Capture the cell that displays the provided text and extract its (x, y) central coordinate. 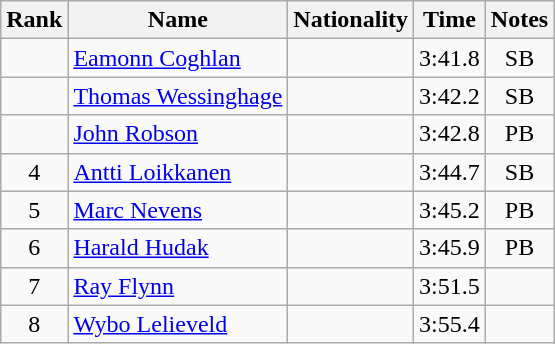
Eamonn Coghlan (178, 58)
Name (178, 20)
8 (34, 324)
Nationality (351, 20)
John Robson (178, 134)
3:55.4 (450, 324)
Thomas Wessinghage (178, 96)
3:42.8 (450, 134)
3:51.5 (450, 286)
7 (34, 286)
3:45.9 (450, 248)
Rank (34, 20)
3:45.2 (450, 210)
3:41.8 (450, 58)
Ray Flynn (178, 286)
5 (34, 210)
Marc Nevens (178, 210)
Harald Hudak (178, 248)
Time (450, 20)
4 (34, 172)
Antti Loikkanen (178, 172)
Wybo Lelieveld (178, 324)
6 (34, 248)
3:44.7 (450, 172)
Notes (519, 20)
3:42.2 (450, 96)
